Locate the cell with the specified text and output its [x, y] center coordinate. 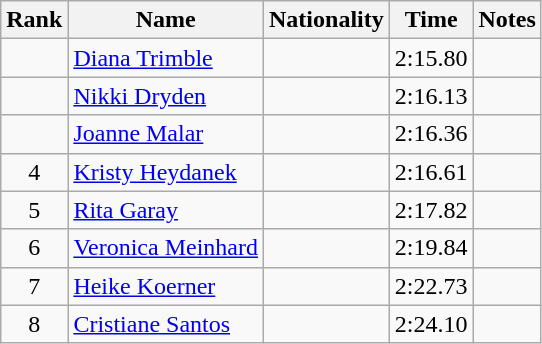
Name [166, 20]
2:17.82 [431, 210]
Heike Koerner [166, 286]
Rank [34, 20]
4 [34, 172]
Cristiane Santos [166, 324]
2:19.84 [431, 248]
2:16.36 [431, 134]
2:22.73 [431, 286]
Nikki Dryden [166, 96]
2:16.13 [431, 96]
Notes [507, 20]
5 [34, 210]
6 [34, 248]
8 [34, 324]
Veronica Meinhard [166, 248]
Nationality [327, 20]
Kristy Heydanek [166, 172]
2:16.61 [431, 172]
Joanne Malar [166, 134]
7 [34, 286]
2:15.80 [431, 58]
Diana Trimble [166, 58]
Rita Garay [166, 210]
Time [431, 20]
2:24.10 [431, 324]
